Find where the given text appears and provide that cell's center as [x, y] coordinate. 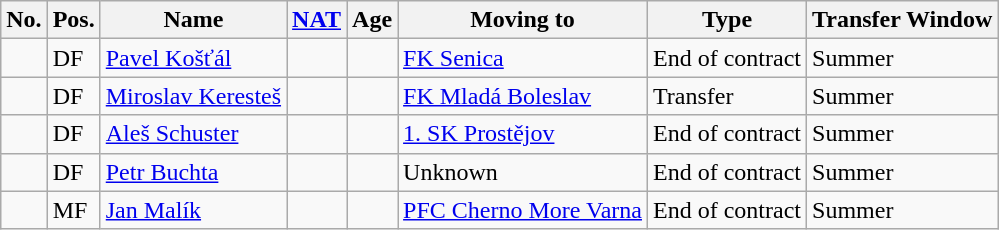
Aleš Schuster [193, 134]
Pos. [74, 20]
Pavel Košťál [193, 58]
Jan Malík [193, 210]
Unknown [523, 172]
NAT [317, 20]
FK Mladá Boleslav [523, 96]
FK Senica [523, 58]
Moving to [523, 20]
Transfer Window [902, 20]
Transfer [728, 96]
PFC Cherno More Varna [523, 210]
Type [728, 20]
Petr Buchta [193, 172]
Miroslav Keresteš [193, 96]
Age [372, 20]
Name [193, 20]
MF [74, 210]
No. [24, 20]
1. SK Prostějov [523, 134]
